Return the (X, Y) coordinate for the center point of the cell that contains the specified text.  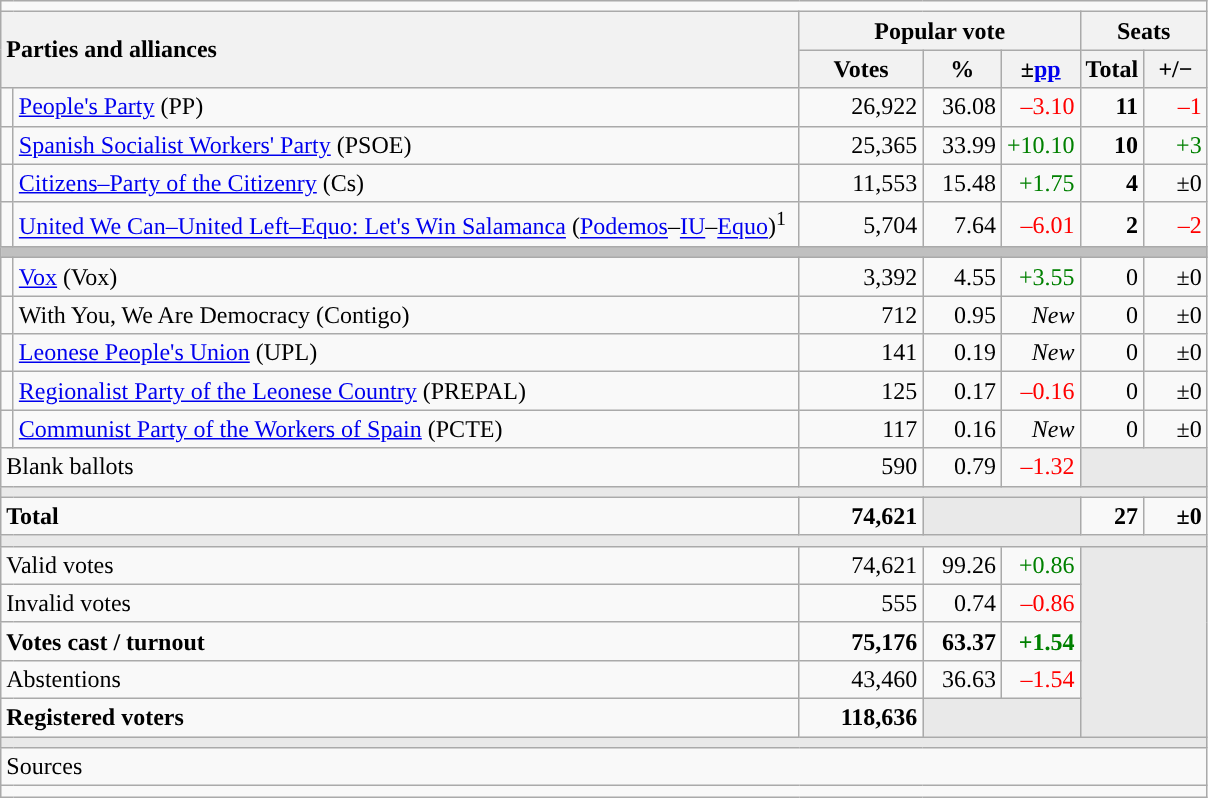
–1.54 (1040, 679)
15.48 (962, 183)
0.19 (962, 353)
141 (861, 353)
+3.55 (1040, 277)
United We Can–United Left–Equo: Let's Win Salamanca (Podemos–IU–Equo)1 (406, 224)
Leonese People's Union (UPL) (406, 353)
25,365 (861, 145)
+1.54 (1040, 641)
–3.10 (1040, 107)
11 (1112, 107)
Invalid votes (400, 603)
36.63 (962, 679)
27 (1112, 516)
0.74 (962, 603)
Abstentions (400, 679)
Regionalist Party of the Leonese Country (PREPAL) (406, 391)
–1.32 (1040, 467)
Votes cast / turnout (400, 641)
Seats (1144, 31)
590 (861, 467)
+3 (1176, 145)
4 (1112, 183)
Registered voters (400, 718)
–2 (1176, 224)
43,460 (861, 679)
Sources (604, 767)
125 (861, 391)
–1 (1176, 107)
% (962, 69)
3,392 (861, 277)
0.16 (962, 429)
118,636 (861, 718)
With You, We Are Democracy (Contigo) (406, 315)
–6.01 (1040, 224)
0.95 (962, 315)
+/− (1176, 69)
Valid votes (400, 565)
10 (1112, 145)
33.99 (962, 145)
7.64 (962, 224)
Votes (861, 69)
Blank ballots (400, 467)
–0.16 (1040, 391)
+1.75 (1040, 183)
712 (861, 315)
People's Party (PP) (406, 107)
117 (861, 429)
0.79 (962, 467)
Citizens–Party of the Citizenry (Cs) (406, 183)
99.26 (962, 565)
75,176 (861, 641)
Parties and alliances (400, 50)
Vox (Vox) (406, 277)
26,922 (861, 107)
63.37 (962, 641)
5,704 (861, 224)
2 (1112, 224)
0.17 (962, 391)
+10.10 (1040, 145)
±pp (1040, 69)
11,553 (861, 183)
555 (861, 603)
–0.86 (1040, 603)
4.55 (962, 277)
Popular vote (940, 31)
36.08 (962, 107)
Communist Party of the Workers of Spain (PCTE) (406, 429)
+0.86 (1040, 565)
Spanish Socialist Workers' Party (PSOE) (406, 145)
